Detect which cell encompasses the target text, then output its [x, y] center coordinate. 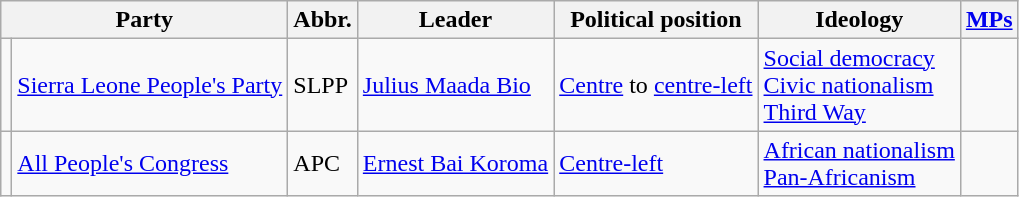
Ideology [859, 20]
Social democracyCivic nationalismThird Way [859, 85]
African nationalismPan-Africanism [859, 164]
Centre to centre-left [656, 85]
MPs [989, 20]
Political position [656, 20]
Leader [455, 20]
Abbr. [323, 20]
Centre-left [656, 164]
Party [144, 20]
Julius Maada Bio [455, 85]
APC [323, 164]
All People's Congress [150, 164]
SLPP [323, 85]
Sierra Leone People's Party [150, 85]
Ernest Bai Koroma [455, 164]
